Pinpoint the cell where the given text exists, returning its [X, Y] midpoint coordinate. 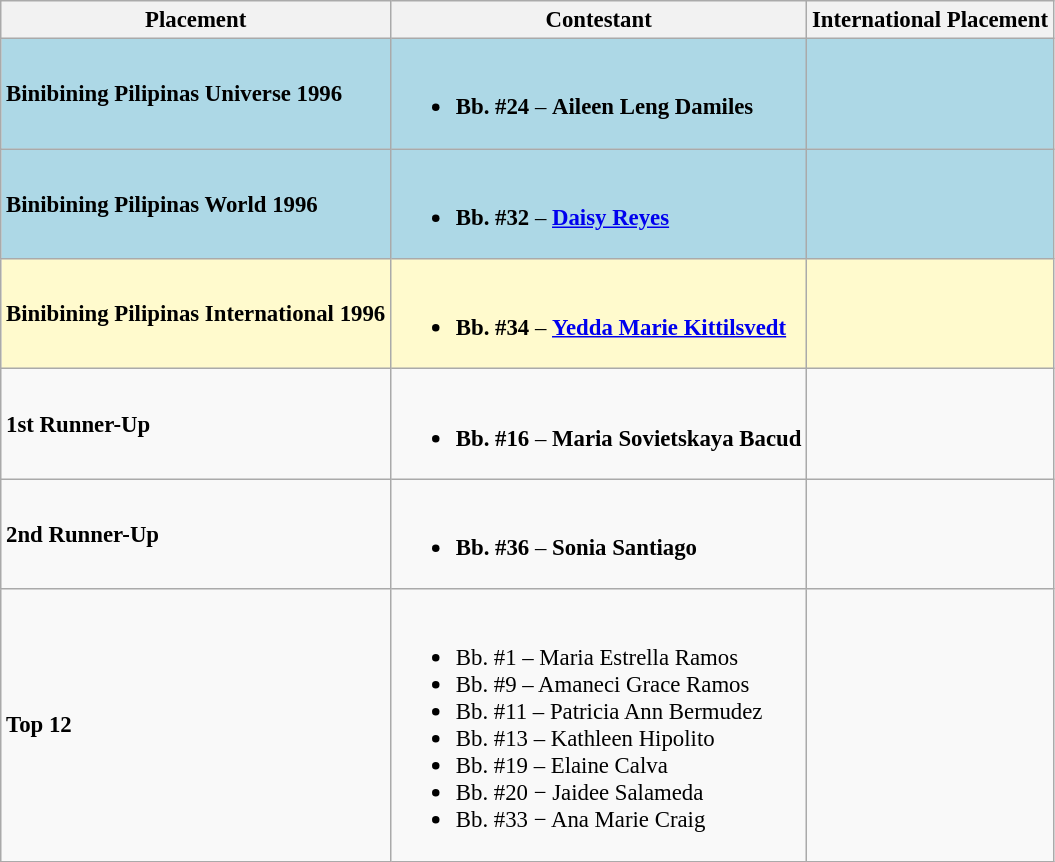
Binibining Pilipinas Universe 1996 [196, 94]
Bb. #36 – Sonia Santiago [599, 534]
Binibining Pilipinas World 1996 [196, 204]
Bb. #34 – Yedda Marie Kittilsvedt [599, 314]
Binibining Pilipinas International 1996 [196, 314]
Bb. #24 – Aileen Leng Damiles [599, 94]
Bb. #16 – Maria Sovietskaya Bacud [599, 424]
Placement [196, 20]
Contestant [599, 20]
International Placement [930, 20]
Bb. #32 – Daisy Reyes [599, 204]
Top 12 [196, 725]
1st Runner-Up [196, 424]
2nd Runner-Up [196, 534]
